From the cell containing the given text, extract its center point as [X, Y] coordinate. 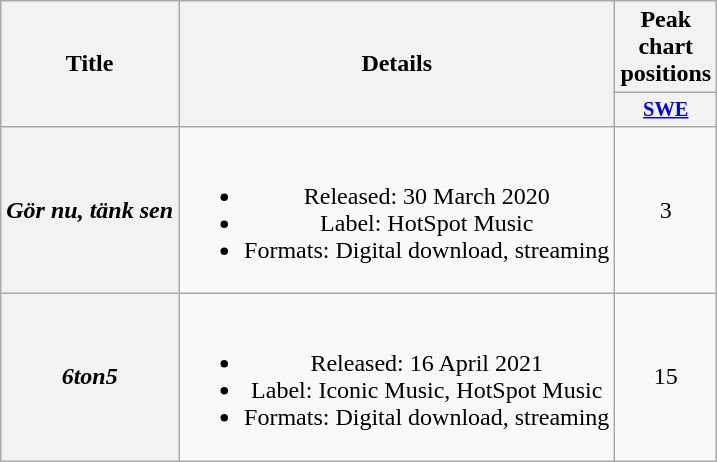
6ton5 [90, 378]
15 [666, 378]
Details [397, 64]
SWE [666, 110]
Title [90, 64]
Released: 30 March 2020Label: HotSpot MusicFormats: Digital download, streaming [397, 210]
Gör nu, tänk sen [90, 210]
Released: 16 April 2021Label: Iconic Music, HotSpot MusicFormats: Digital download, streaming [397, 378]
Peak chart positions [666, 47]
3 [666, 210]
